From the cell containing the given text, extract its center point as [x, y] coordinate. 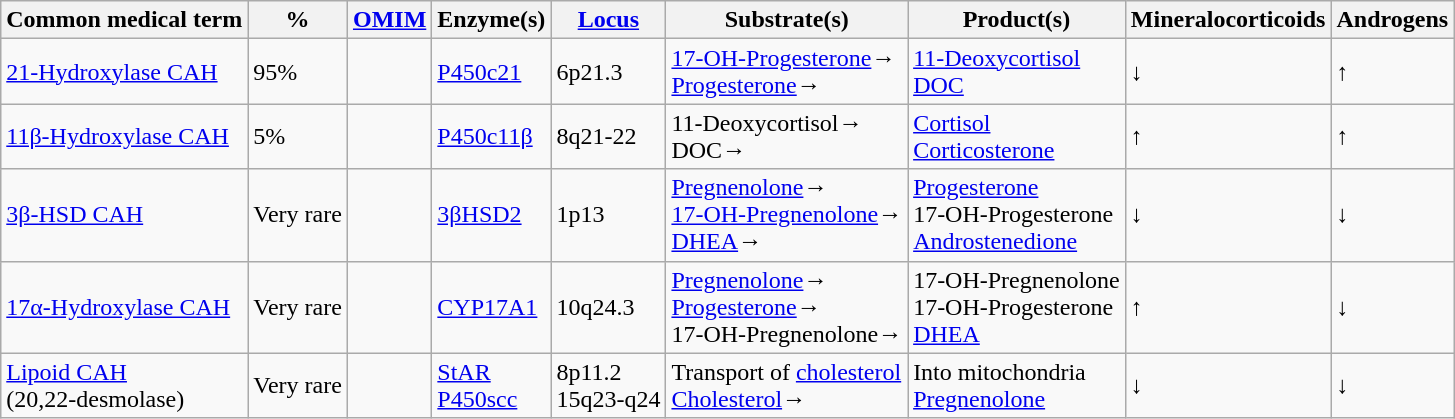
OMIM [389, 20]
5% [298, 136]
% [298, 20]
10q24.3 [608, 307]
11-Deoxycortisol→DOC→ [787, 136]
Androgens [1392, 20]
P450c11β [492, 136]
3βHSD2 [492, 215]
21-Hydroxylase CAH [124, 72]
CortisolCorticosterone [1017, 136]
Locus [608, 20]
Pregnenolone→Progesterone→17-OH-Pregnenolone→ [787, 307]
17α-Hydroxylase CAH [124, 307]
CYP17A1 [492, 307]
Product(s) [1017, 20]
8p11.215q23-q24 [608, 386]
8q21-22 [608, 136]
17-OH-Progesterone→Progesterone→ [787, 72]
6p21.3 [608, 72]
Substrate(s) [787, 20]
Into mitochondriaPregnenolone [1017, 386]
Progesterone17-OH-ProgesteroneAndrostenedione [1017, 215]
Transport of cholesterolCholesterol→ [787, 386]
17-OH-Pregnenolone17-OH-ProgesteroneDHEA [1017, 307]
Common medical term [124, 20]
Mineralocorticoids [1228, 20]
3β-HSD CAH [124, 215]
95% [298, 72]
P450c21 [492, 72]
Enzyme(s) [492, 20]
Pregnenolone→17-OH-Pregnenolone→DHEA→ [787, 215]
11-DeoxycortisolDOC [1017, 72]
1p13 [608, 215]
StARP450scc [492, 386]
11β-Hydroxylase CAH [124, 136]
Lipoid CAH(20,22-desmolase) [124, 386]
